Detect which cell encompasses the target text, then output its (x, y) center coordinate. 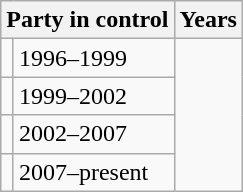
1996–1999 (94, 58)
2002–2007 (94, 134)
Years (208, 20)
1999–2002 (94, 96)
Party in control (88, 20)
2007–present (94, 172)
